Locate the cell with the specified text and output its [x, y] center coordinate. 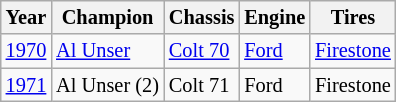
1971 [26, 85]
Colt 71 [202, 85]
Al Unser [108, 51]
Champion [108, 17]
Chassis [202, 17]
Engine [274, 17]
1970 [26, 51]
Colt 70 [202, 51]
Al Unser (2) [108, 85]
Year [26, 17]
Tires [353, 17]
